Identify which cell holds the provided text, then report its [x, y] central coordinate. 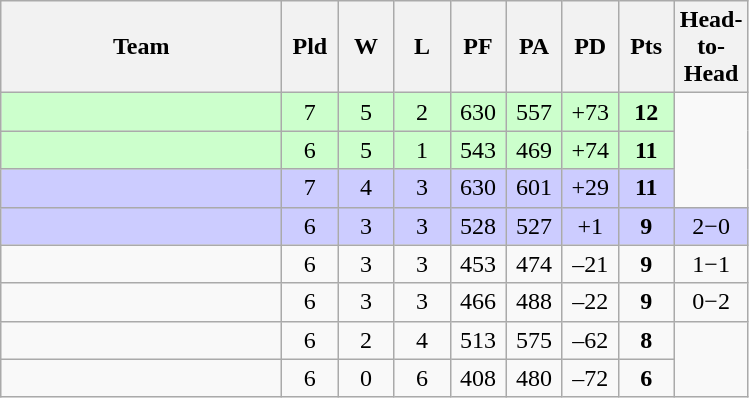
–72 [590, 378]
557 [534, 112]
–62 [590, 340]
1−1 [711, 264]
474 [534, 264]
480 [534, 378]
1 [422, 150]
+74 [590, 150]
408 [478, 378]
513 [478, 340]
0 [366, 378]
Head-to-Head [711, 47]
+29 [590, 188]
543 [478, 150]
527 [534, 226]
Pld [310, 47]
488 [534, 302]
Team [142, 47]
528 [478, 226]
0−2 [711, 302]
575 [534, 340]
12 [646, 112]
–22 [590, 302]
+73 [590, 112]
Pts [646, 47]
L [422, 47]
2−0 [711, 226]
PF [478, 47]
PA [534, 47]
W [366, 47]
–21 [590, 264]
PD [590, 47]
453 [478, 264]
+1 [590, 226]
466 [478, 302]
469 [534, 150]
8 [646, 340]
601 [534, 188]
